Detect which cell encompasses the target text, then output its (X, Y) center coordinate. 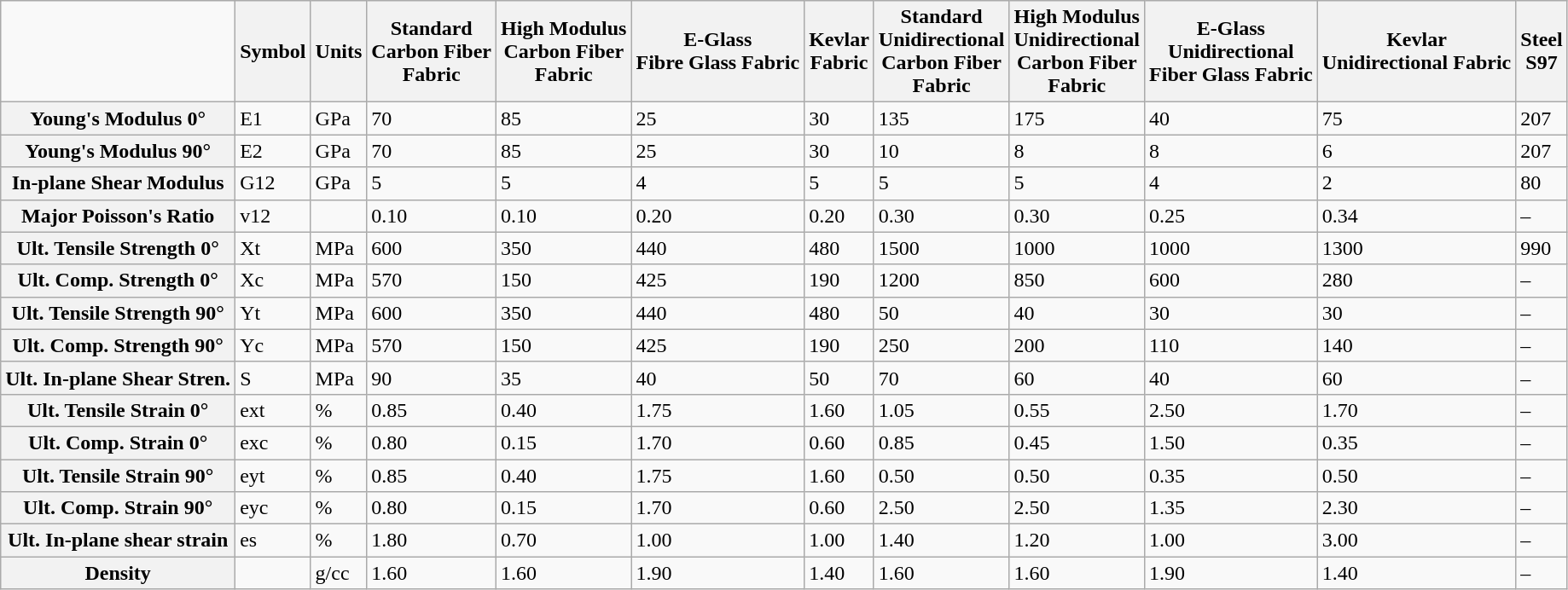
G12 (273, 183)
High ModulusCarbon FiberFabric (564, 51)
S (273, 378)
E2 (273, 151)
1.50 (1232, 442)
Yc (273, 345)
1200 (942, 281)
KevlarUnidirectional Fabric (1416, 51)
Xc (273, 281)
KevlarFabric (839, 51)
eyc (273, 508)
Units (339, 51)
Ult. Tensile Strength 90° (118, 313)
StandardUnidirectionalCarbon FiberFabric (942, 51)
Ult. Comp. Strain 90° (118, 508)
Ult. In-plane shear strain (118, 541)
Young's Modulus 90° (118, 151)
v12 (273, 216)
1.05 (942, 410)
Yt (273, 313)
1300 (1416, 248)
850 (1077, 281)
0.25 (1232, 216)
Major Poisson's Ratio (118, 216)
75 (1416, 119)
0.70 (564, 541)
ext (273, 410)
E-GlassUnidirectionalFiber Glass Fabric (1232, 51)
80 (1542, 183)
135 (942, 119)
110 (1232, 345)
Ult. Comp. Strength 0° (118, 281)
35 (564, 378)
1500 (942, 248)
2 (1416, 183)
Young's Modulus 0° (118, 119)
6 (1416, 151)
eyt (273, 475)
Xt (273, 248)
E-GlassFibre Glass Fabric (718, 51)
10 (942, 151)
Ult. Tensile Strain 90° (118, 475)
3.00 (1416, 541)
140 (1416, 345)
90 (432, 378)
0.34 (1416, 216)
200 (1077, 345)
Ult. Tensile Strain 0° (118, 410)
1.35 (1232, 508)
0.45 (1077, 442)
Density (118, 573)
280 (1416, 281)
Symbol (273, 51)
E1 (273, 119)
In-plane Shear Modulus (118, 183)
1.80 (432, 541)
Ult. In-plane Shear Stren. (118, 378)
175 (1077, 119)
Ult. Tensile Strength 0° (118, 248)
StandardCarbon FiberFabric (432, 51)
SteelS97 (1542, 51)
1.20 (1077, 541)
Ult. Comp. Strain 0° (118, 442)
2.30 (1416, 508)
g/cc (339, 573)
Ult. Comp. Strength 90° (118, 345)
High ModulusUnidirectionalCarbon FiberFabric (1077, 51)
250 (942, 345)
es (273, 541)
990 (1542, 248)
exc (273, 442)
0.55 (1077, 410)
